Determine the [x, y] coordinate at the center of the cell enclosing the given text.  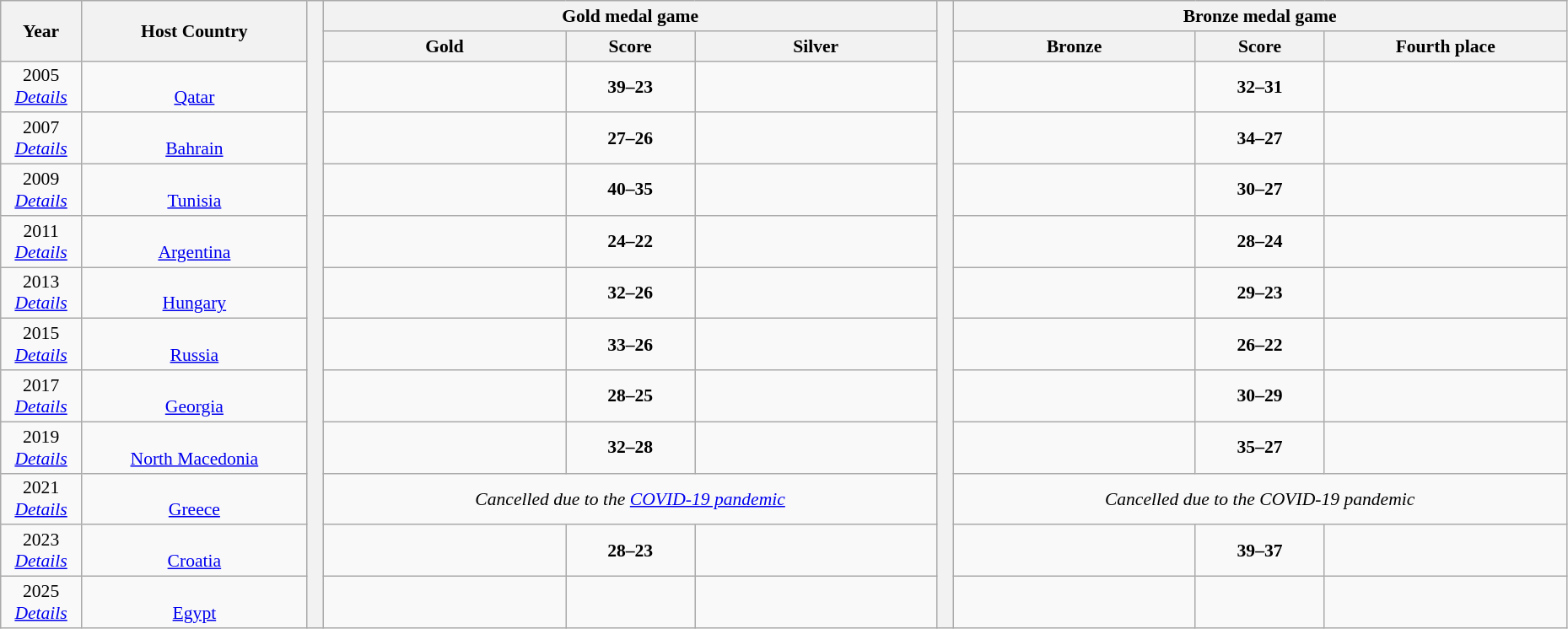
28–23 [631, 551]
2007 Details [41, 138]
Gold medal game [629, 16]
30–27 [1260, 191]
32–26 [631, 293]
33–26 [631, 344]
Year [41, 30]
Egypt [194, 602]
Qatar [194, 86]
Greece [194, 499]
28–25 [631, 396]
Host Country [194, 30]
2023 Details [41, 551]
2015 Details [41, 344]
32–31 [1260, 86]
2019 Details [41, 447]
Bronze [1075, 46]
35–27 [1260, 447]
North Macedonia [194, 447]
2021 Details [41, 499]
2005 Details [41, 86]
Tunisia [194, 191]
Hungary [194, 293]
Argentina [194, 241]
2011 Details [41, 241]
Gold [444, 46]
30–29 [1260, 396]
34–27 [1260, 138]
2025 Details [41, 602]
39–23 [631, 86]
32–28 [631, 447]
2013 Details [41, 293]
Fourth place [1446, 46]
Bronze medal game [1260, 16]
Russia [194, 344]
39–37 [1260, 551]
2009 Details [41, 191]
24–22 [631, 241]
29–23 [1260, 293]
Silver [816, 46]
28–24 [1260, 241]
27–26 [631, 138]
2017 Details [41, 396]
Croatia [194, 551]
Bahrain [194, 138]
26–22 [1260, 344]
Georgia [194, 396]
40–35 [631, 191]
